From the cell containing the given text, extract its center point as [x, y] coordinate. 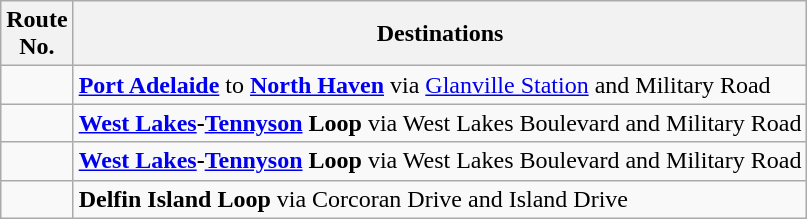
Delfin Island Loop via Corcoran Drive and Island Drive [440, 199]
Destinations [440, 34]
Port Adelaide to North Haven via Glanville Station and Military Road [440, 85]
RouteNo. [37, 34]
